For the text-containing cell, return its midpoint in (X, Y) coordinate format. 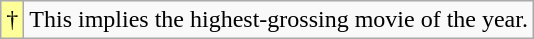
This implies the highest-grossing movie of the year. (279, 20)
† (12, 20)
